Capture the cell that displays the provided text and extract its [X, Y] central coordinate. 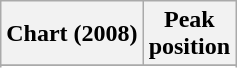
Peakposition [189, 34]
Chart (2008) [72, 34]
